Extract the (X, Y) coordinate from the center of the cell holding the provided text.  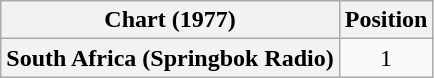
Chart (1977) (170, 20)
1 (386, 58)
South Africa (Springbok Radio) (170, 58)
Position (386, 20)
